Provide the (X, Y) coordinate of the cell's center where the given text is located.  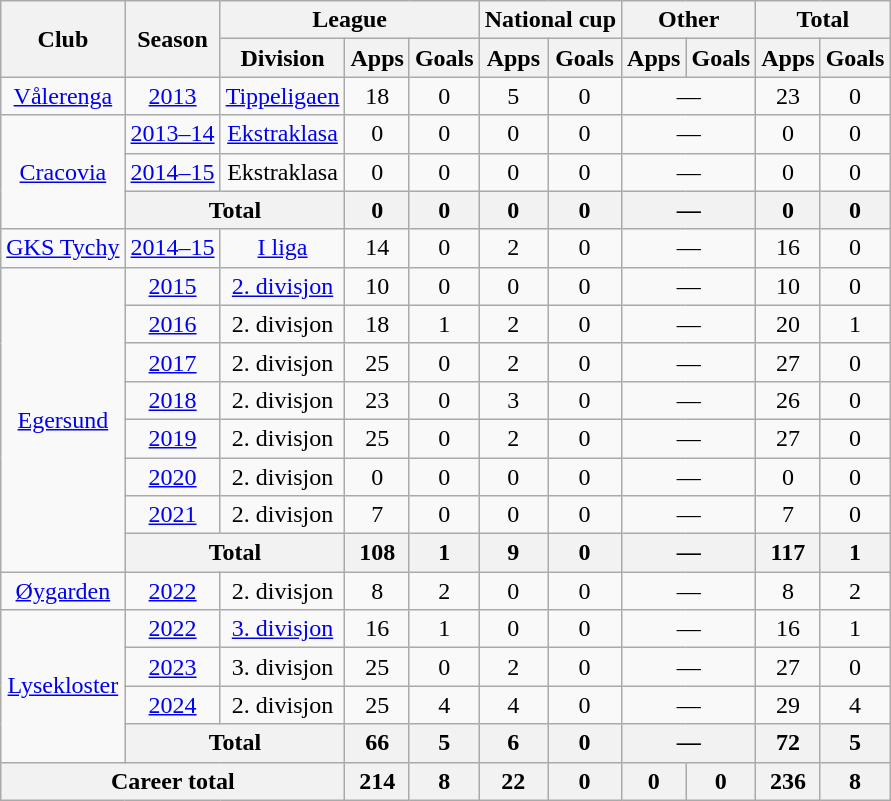
3 (513, 400)
2023 (172, 667)
66 (377, 743)
National cup (550, 20)
26 (788, 400)
2024 (172, 705)
9 (513, 553)
Career total (173, 781)
Cracovia (63, 172)
2013 (172, 96)
Øygarden (63, 591)
Vålerenga (63, 96)
22 (513, 781)
2016 (172, 324)
2020 (172, 477)
20 (788, 324)
236 (788, 781)
29 (788, 705)
GKS Tychy (63, 248)
Other (689, 20)
Egersund (63, 419)
14 (377, 248)
108 (377, 553)
Club (63, 39)
214 (377, 781)
117 (788, 553)
2017 (172, 362)
2018 (172, 400)
2015 (172, 286)
Season (172, 39)
Division (282, 58)
2013–14 (172, 134)
72 (788, 743)
League (350, 20)
Tippeligaen (282, 96)
2021 (172, 515)
I liga (282, 248)
2019 (172, 438)
6 (513, 743)
Lysekloster (63, 686)
